For the text-containing cell, return its midpoint in [x, y] coordinate format. 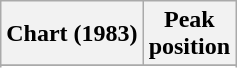
Chart (1983) [72, 34]
Peakposition [189, 34]
